Search for the cell housing the specified text and yield its [X, Y] center coordinate. 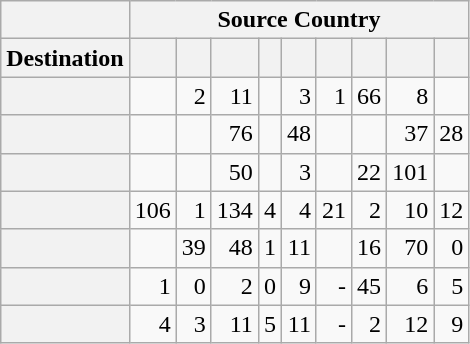
101 [410, 172]
21 [334, 210]
50 [234, 172]
76 [234, 134]
28 [452, 134]
39 [194, 248]
Source Country [299, 20]
70 [410, 248]
8 [410, 96]
106 [152, 210]
10 [410, 210]
22 [370, 172]
45 [370, 286]
37 [410, 134]
Destination [65, 58]
134 [234, 210]
16 [370, 248]
6 [410, 286]
66 [370, 96]
